Find where the given text appears and provide that cell's center as [X, Y] coordinate. 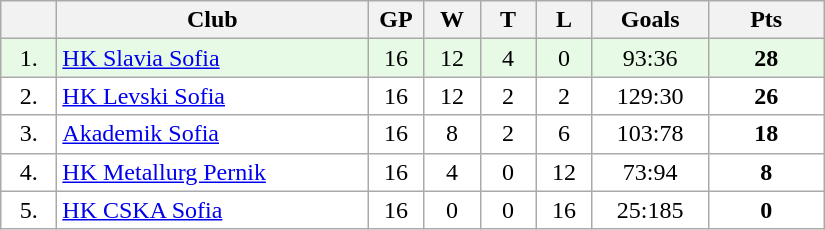
HK Metallurg Pernik [212, 172]
HK Levski Sofia [212, 96]
Goals [650, 20]
93:36 [650, 58]
28 [766, 58]
GP [396, 20]
L [564, 20]
Club [212, 20]
2. [29, 96]
Akademik Sofia [212, 134]
W [452, 20]
26 [766, 96]
T [508, 20]
73:94 [650, 172]
25:185 [650, 210]
HK Slavia Sofia [212, 58]
Pts [766, 20]
103:78 [650, 134]
18 [766, 134]
HK CSKA Sofia [212, 210]
3. [29, 134]
129:30 [650, 96]
4. [29, 172]
1. [29, 58]
6 [564, 134]
5. [29, 210]
